Return the (X, Y) coordinate for the center point of the cell that contains the specified text.  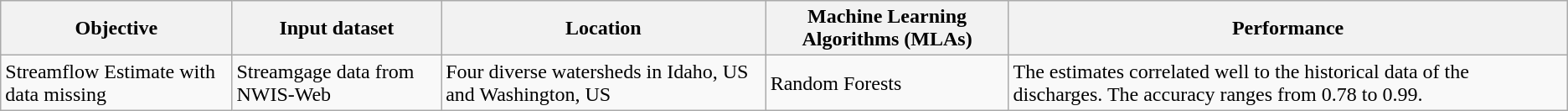
Location (603, 29)
Four diverse watersheds in Idaho, US and Washington, US (603, 82)
Streamflow Estimate with data missing (116, 82)
Performance (1288, 29)
Streamgage data from NWIS-Web (337, 82)
Objective (116, 29)
The estimates correlated well to the historical data of the discharges. The accuracy ranges from 0.78 to 0.99. (1288, 82)
Random Forests (887, 82)
Input dataset (337, 29)
Machine Learning Algorithms (MLAs) (887, 29)
